Provide the (x, y) coordinate of the cell's center where the given text is located.  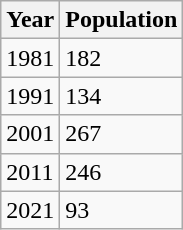
182 (122, 58)
1991 (30, 96)
2021 (30, 210)
Population (122, 20)
246 (122, 172)
267 (122, 134)
1981 (30, 58)
93 (122, 210)
Year (30, 20)
134 (122, 96)
2001 (30, 134)
2011 (30, 172)
